Return the [X, Y] coordinate for the center point of the cell that contains the specified text.  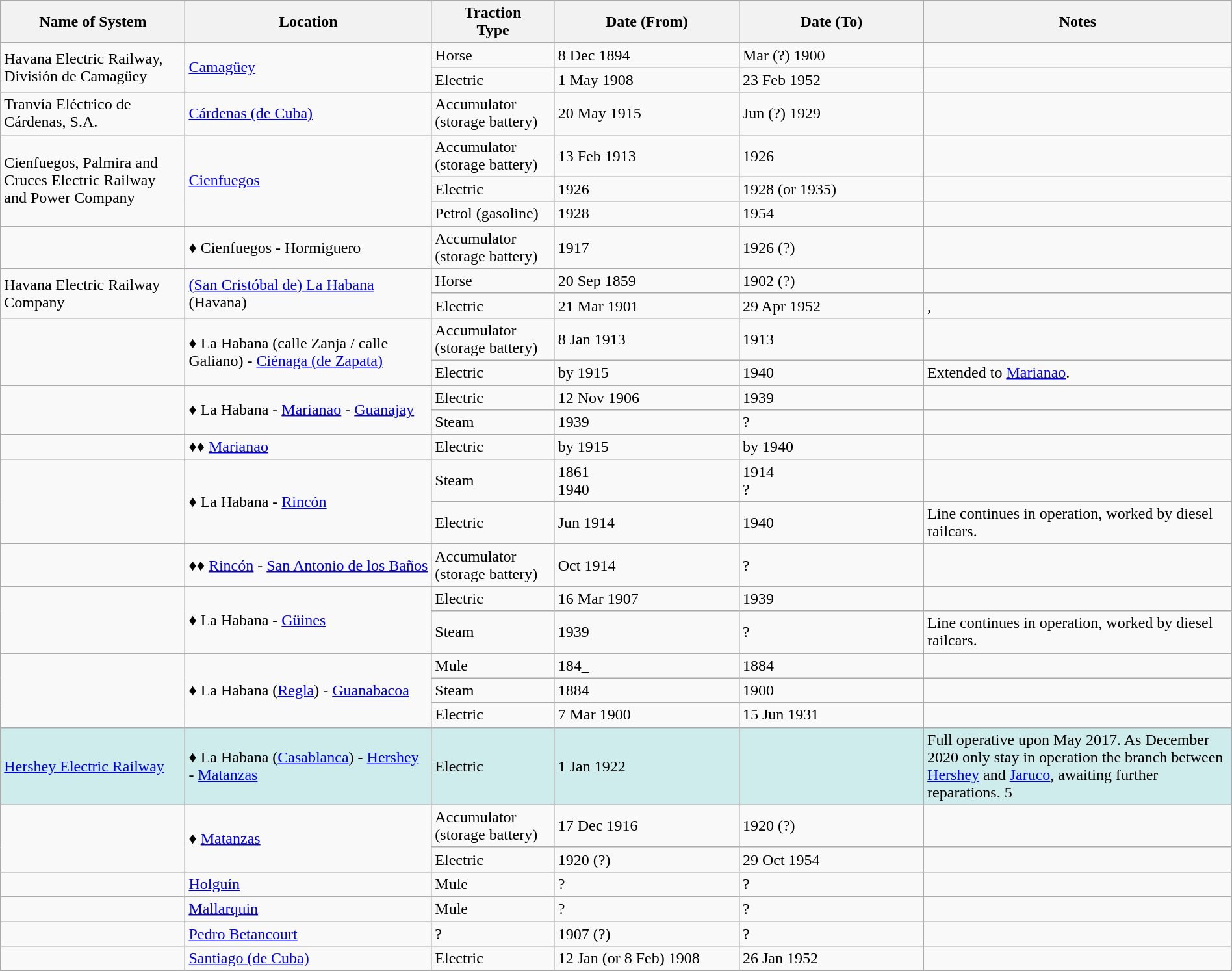
12 Jan (or 8 Feb) 1908 [647, 959]
Pedro Betancourt [308, 934]
1954 [831, 214]
1926 (?) [831, 247]
29 Apr 1952 [831, 305]
TractionType [493, 22]
12 Nov 1906 [647, 397]
by 1940 [831, 447]
Jun (?) 1929 [831, 113]
1907 (?) [647, 934]
Mallarquin [308, 909]
♦ La Habana (Regla) - Guanabacoa [308, 690]
Havana Electric Railway, División de Camagüey [93, 68]
Location [308, 22]
♦♦ Rincón - San Antonio de los Baños [308, 565]
18611940 [647, 481]
Mar (?) 1900 [831, 55]
23 Feb 1952 [831, 80]
20 May 1915 [647, 113]
1902 (?) [831, 281]
Date (To) [831, 22]
♦ Matanzas [308, 838]
16 Mar 1907 [647, 599]
Jun 1914 [647, 523]
Notes [1078, 22]
Havana Electric Railway Company [93, 293]
Tranvía Eléctrico de Cárdenas, S.A. [93, 113]
1928 (or 1935) [831, 189]
Camagüey [308, 68]
♦♦ Marianao [308, 447]
Oct 1914 [647, 565]
1914? [831, 481]
Date (From) [647, 22]
Petrol (gasoline) [493, 214]
1917 [647, 247]
184_ [647, 666]
1913 [831, 339]
17 Dec 1916 [647, 825]
1 May 1908 [647, 80]
8 Jan 1913 [647, 339]
15 Jun 1931 [831, 715]
29 Oct 1954 [831, 859]
1900 [831, 690]
21 Mar 1901 [647, 305]
(San Cristóbal de) La Habana (Havana) [308, 293]
♦ La Habana - Rincón [308, 502]
♦ La Habana (calle Zanja / calle Galiano) - Ciénaga (de Zapata) [308, 351]
Hershey Electric Railway [93, 766]
Cienfuegos, Palmira and Cruces Electric Railway and Power Company [93, 181]
♦ Cienfuegos - Hormiguero [308, 247]
Cienfuegos [308, 181]
Cárdenas (de Cuba) [308, 113]
7 Mar 1900 [647, 715]
Full operative upon May 2017. As December 2020 only stay in operation the branch between Hershey and Jaruco, awaiting further reparations. 5 [1078, 766]
26 Jan 1952 [831, 959]
13 Feb 1913 [647, 156]
1 Jan 1922 [647, 766]
Santiago (de Cuba) [308, 959]
Extended to Marianao. [1078, 372]
8 Dec 1894 [647, 55]
1928 [647, 214]
♦ La Habana - Marianao - Guanajay [308, 409]
♦ La Habana - Güines [308, 620]
♦ La Habana (Casablanca) - Hershey - Matanzas [308, 766]
20 Sep 1859 [647, 281]
Holguín [308, 884]
Name of System [93, 22]
, [1078, 305]
